Provide the [x, y] coordinate of the cell's center where the given text is located.  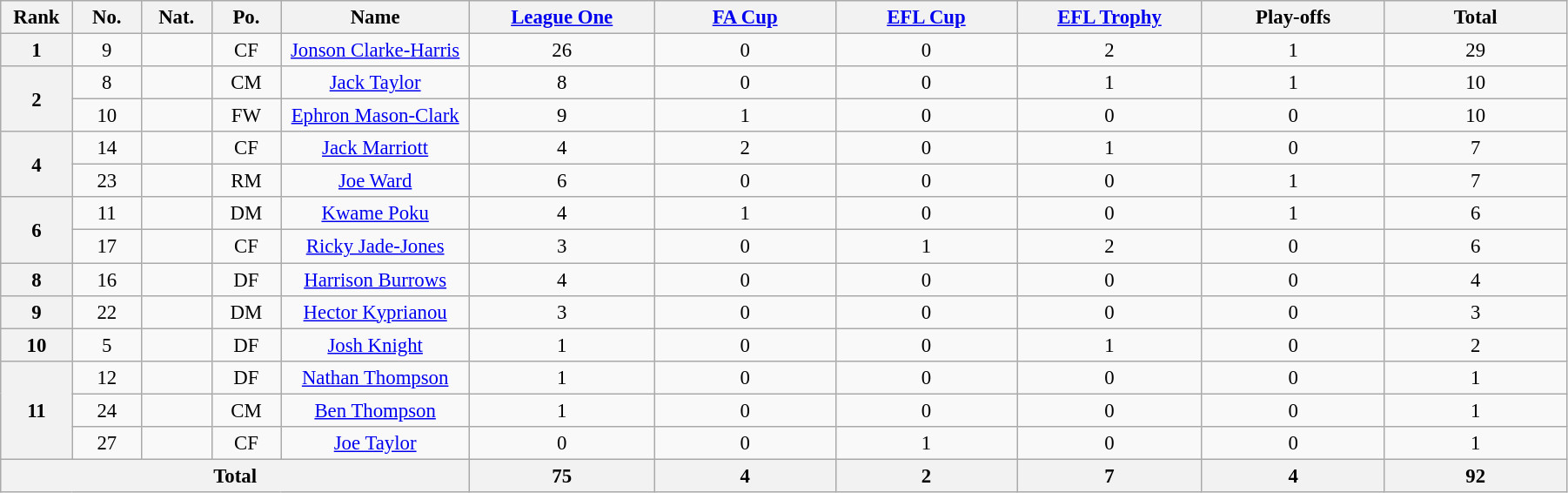
14 [106, 148]
92 [1476, 476]
EFL Trophy [1110, 17]
FA Cup [745, 17]
Jack Taylor [376, 83]
Joe Taylor [376, 443]
Kwame Poku [376, 213]
29 [1476, 51]
Ephron Mason-Clark [376, 116]
EFL Cup [926, 17]
Jack Marriott [376, 148]
75 [562, 476]
26 [562, 51]
24 [106, 410]
League One [562, 17]
Ricky Jade-Jones [376, 246]
Name [376, 17]
Jonson Clarke-Harris [376, 51]
Josh Knight [376, 345]
FW [246, 116]
Play-offs [1293, 17]
Joe Ward [376, 181]
17 [106, 246]
22 [106, 312]
27 [106, 443]
Hector Kyprianou [376, 312]
16 [106, 280]
RM [246, 181]
23 [106, 181]
Nat. [176, 17]
12 [106, 377]
Ben Thompson [376, 410]
Po. [246, 17]
Rank [37, 17]
Harrison Burrows [376, 280]
5 [106, 345]
Nathan Thompson [376, 377]
No. [106, 17]
